Identify which cell holds the provided text, then report its [X, Y] central coordinate. 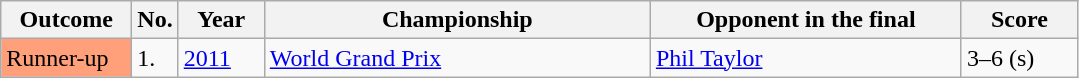
No. [155, 20]
Score [1019, 20]
Opponent in the final [806, 20]
World Grand Prix [457, 58]
3–6 (s) [1019, 58]
2011 [221, 58]
Phil Taylor [806, 58]
Year [221, 20]
Outcome [66, 20]
1. [155, 58]
Championship [457, 20]
Runner-up [66, 58]
